Return (X, Y) of the center of cell containing provided text 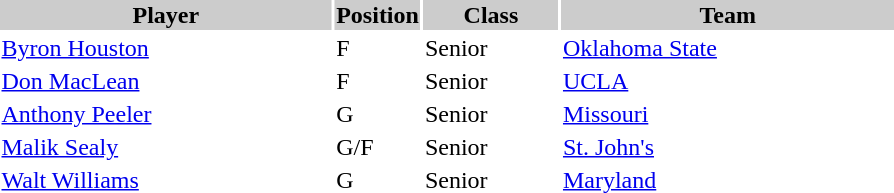
G/F (378, 147)
Class (490, 15)
G (378, 114)
Malik Sealy (166, 147)
Don MacLean (166, 81)
Byron Houston (166, 48)
St. John's (728, 147)
Oklahoma State (728, 48)
Anthony Peeler (166, 114)
Missouri (728, 114)
Player (166, 15)
UCLA (728, 81)
Team (728, 15)
Position (378, 15)
